Return the [x, y] coordinate for the center point of the cell that contains the specified text.  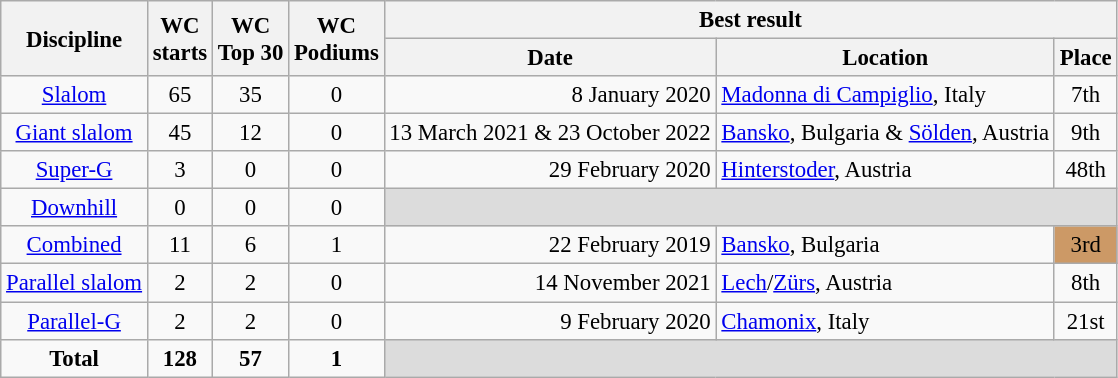
Bansko, Bulgaria [885, 245]
14 November 2021 [550, 283]
35 [250, 95]
Parallel slalom [74, 283]
13 March 2021 & 23 October 2022 [550, 133]
Slalom [74, 95]
Location [885, 58]
Best result [750, 20]
8 January 2020 [550, 95]
Place [1085, 58]
45 [180, 133]
Total [74, 358]
Madonna di Campiglio, Italy [885, 95]
11 [180, 245]
12 [250, 133]
57 [250, 358]
Chamonix, Italy [885, 321]
Lech/Zürs, Austria [885, 283]
21st [1085, 321]
Hinterstoder, Austria [885, 170]
9 February 2020 [550, 321]
WCPodiums [336, 38]
Bansko, Bulgaria & Sölden, Austria [885, 133]
Super-G [74, 170]
Date [550, 58]
WCTop 30 [250, 38]
22 February 2019 [550, 245]
8th [1085, 283]
WCstarts [180, 38]
Combined [74, 245]
Discipline [74, 38]
65 [180, 95]
48th [1085, 170]
29 February 2020 [550, 170]
3 [180, 170]
9th [1085, 133]
Giant slalom [74, 133]
Parallel-G [74, 321]
Downhill [74, 208]
128 [180, 358]
3rd [1085, 245]
6 [250, 245]
7th [1085, 95]
